Find where the given text appears and provide that cell's center as [x, y] coordinate. 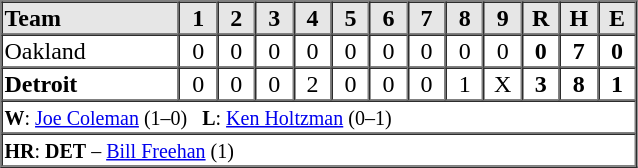
X [503, 84]
H [579, 18]
HR: DET – Bill Freehan (1) [319, 150]
W: Joe Coleman (1–0) L: Ken Holtzman (0–1) [319, 116]
4 [312, 18]
Team [91, 18]
6 [388, 18]
9 [503, 18]
Oakland [91, 50]
Detroit [91, 84]
5 [350, 18]
E [617, 18]
R [541, 18]
